From the cell containing the given text, extract its center point as (X, Y) coordinate. 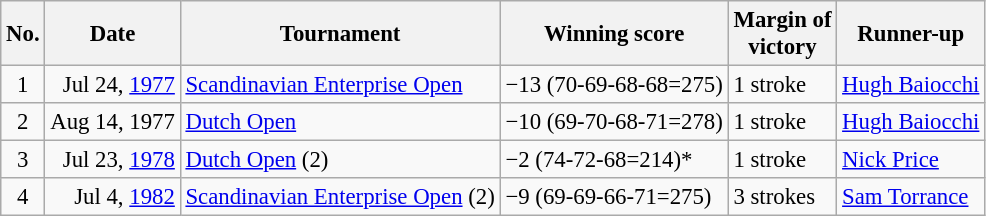
Jul 4, 1982 (112, 197)
Runner-up (911, 34)
3 (23, 160)
Date (112, 34)
3 strokes (782, 197)
Margin ofvictory (782, 34)
−9 (69-69-66-71=275) (614, 197)
Jul 24, 1977 (112, 85)
Scandinavian Enterprise Open (340, 85)
4 (23, 197)
−10 (69-70-68-71=278) (614, 122)
Nick Price (911, 160)
Winning score (614, 34)
Aug 14, 1977 (112, 122)
Jul 23, 1978 (112, 160)
Dutch Open (340, 122)
1 (23, 85)
No. (23, 34)
−13 (70-69-68-68=275) (614, 85)
−2 (74-72-68=214)* (614, 160)
2 (23, 122)
Sam Torrance (911, 197)
Scandinavian Enterprise Open (2) (340, 197)
Tournament (340, 34)
Dutch Open (2) (340, 160)
